Provide the [x, y] coordinate of the cell's center where the given text is located.  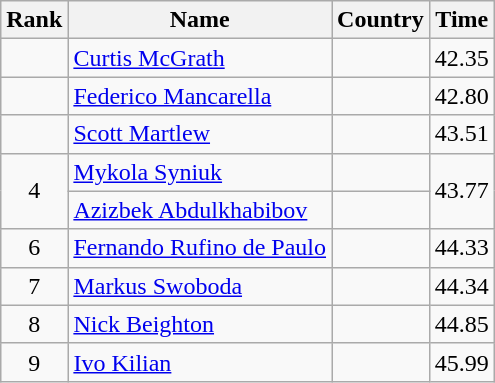
Name [200, 20]
Azizbek Abdulkhabibov [200, 210]
Ivo Kilian [200, 362]
Rank [34, 20]
6 [34, 248]
Curtis McGrath [200, 58]
Mykola Syniuk [200, 172]
42.35 [462, 58]
Federico Mancarella [200, 96]
44.34 [462, 286]
Time [462, 20]
44.85 [462, 324]
9 [34, 362]
4 [34, 191]
7 [34, 286]
8 [34, 324]
44.33 [462, 248]
43.51 [462, 134]
Country [381, 20]
Nick Beighton [200, 324]
45.99 [462, 362]
Markus Swoboda [200, 286]
Fernando Rufino de Paulo [200, 248]
42.80 [462, 96]
43.77 [462, 191]
Scott Martlew [200, 134]
